Identify which cell holds the provided text, then report its (x, y) central coordinate. 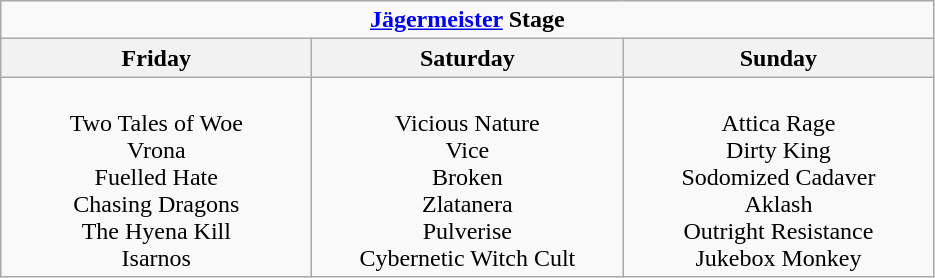
Sunday (778, 58)
Attica Rage Dirty King Sodomized Cadaver Aklash Outright Resistance Jukebox Monkey (778, 177)
Friday (156, 58)
Two Tales of Woe Vrona Fuelled Hate Chasing Dragons The Hyena Kill Isarnos (156, 177)
Jägermeister Stage (468, 20)
Saturday (468, 58)
Vicious Nature Vice Broken Zlatanera Pulverise Cybernetic Witch Cult (468, 177)
